Capture the cell that displays the provided text and extract its (x, y) central coordinate. 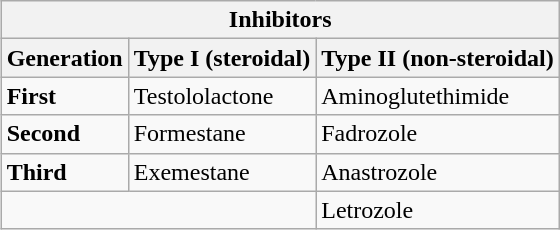
Anastrozole (438, 172)
First (64, 96)
Third (64, 172)
Generation (64, 58)
Formestane (222, 134)
Fadrozole (438, 134)
Exemestane (222, 172)
Letrozole (438, 210)
Second (64, 134)
Inhibitors (280, 20)
Type II (non-steroidal) (438, 58)
Testololactone (222, 96)
Aminoglutethimide (438, 96)
Type I (steroidal) (222, 58)
